From the cell containing the given text, extract its center point as [x, y] coordinate. 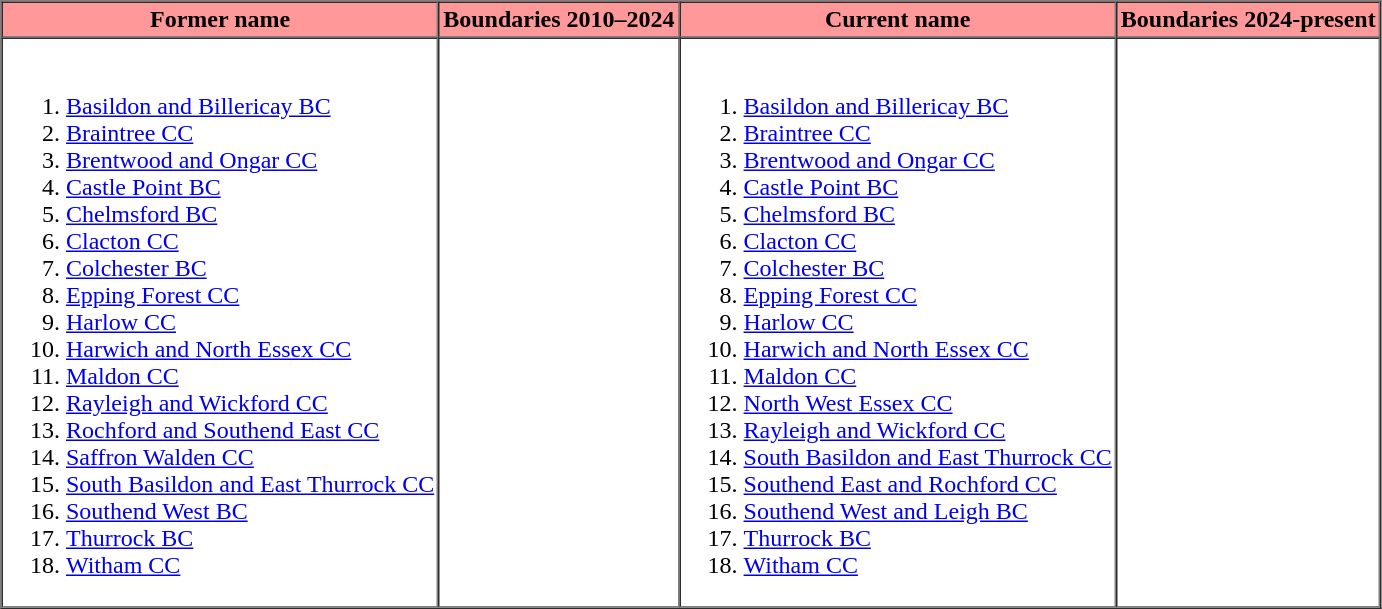
Former name [220, 20]
Boundaries 2010–2024 [559, 20]
Current name [898, 20]
Boundaries 2024-present [1248, 20]
